Provide the [x, y] coordinate of the cell's center where the given text is located.  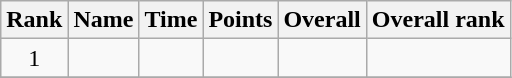
Overall [322, 20]
Overall rank [438, 20]
Name [104, 20]
Time [171, 20]
Rank [34, 20]
1 [34, 58]
Points [240, 20]
